Pinpoint the cell where the given text exists, returning its (X, Y) midpoint coordinate. 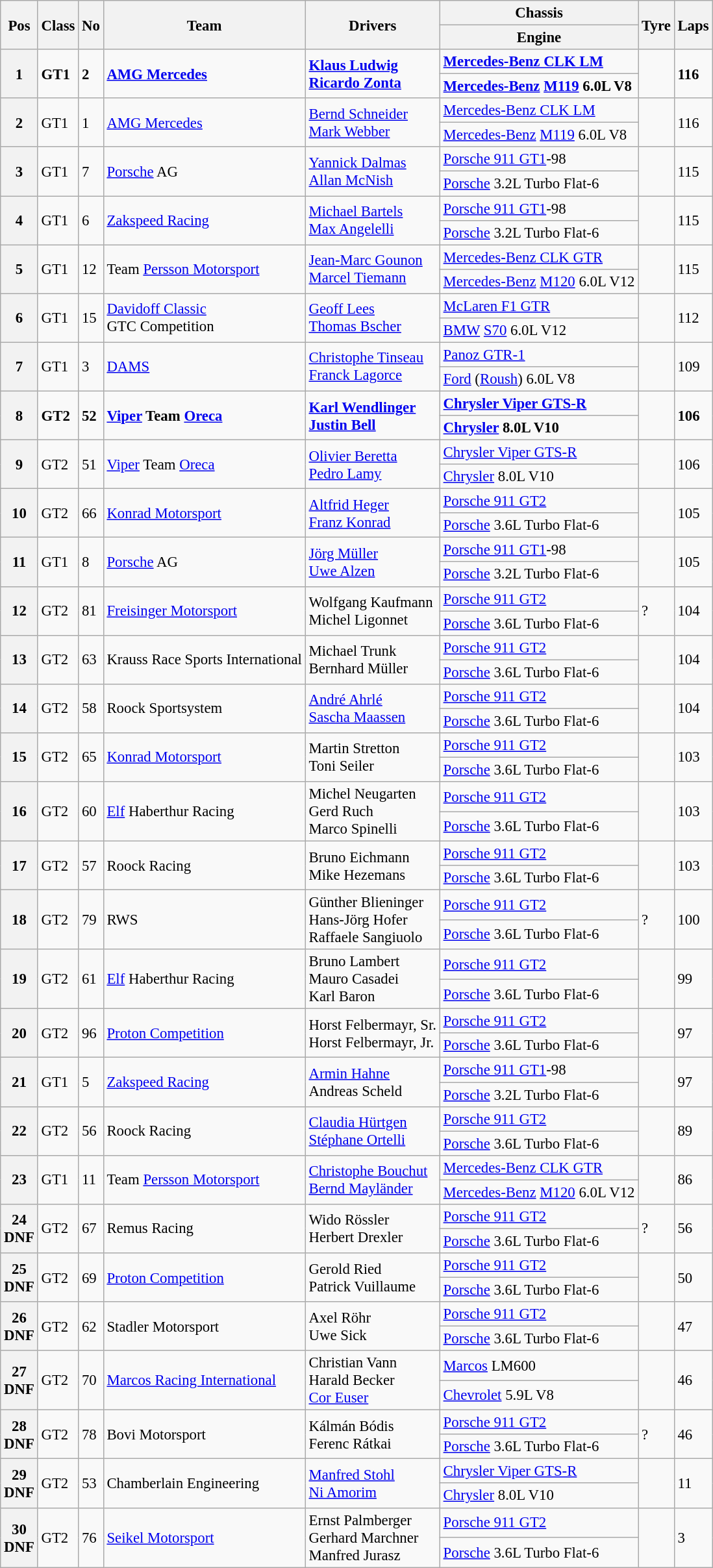
69 (91, 1278)
30DNF (19, 1537)
André Ahrlé Sascha Maassen (373, 709)
Günther Blieninger Hans-Jörg Hofer Raffaele Sangiuolo (373, 920)
23 (19, 1179)
Ford (Roush) 6.0L V8 (539, 379)
Chassis (539, 13)
Krauss Race Sports International (204, 660)
Michael Bartels Max Angelelli (373, 221)
60 (91, 812)
Laps (694, 25)
Seikel Motorsport (204, 1537)
Armin Hahne Andreas Scheld (373, 1082)
63 (91, 660)
Bovi Motorsport (204, 1435)
Yannick Dalmas Allan McNish (373, 171)
McLaren F1 GTR (539, 306)
78 (91, 1435)
Team (204, 25)
18 (19, 920)
62 (91, 1326)
Freisinger Motorsport (204, 610)
9 (19, 465)
10 (19, 513)
61 (91, 979)
RWS (204, 920)
Remus Racing (204, 1228)
28DNF (19, 1435)
DAMS (204, 366)
Geoff Lees Thomas Bscher (373, 318)
21 (19, 1082)
Gerold Ried Patrick Vuillaume (373, 1278)
53 (91, 1483)
52 (91, 416)
70 (91, 1380)
47 (694, 1326)
Michel Neugarten Gerd Ruch Marco Spinelli (373, 812)
76 (91, 1537)
Jörg Müller Uwe Alzen (373, 562)
Davidoff Classic GTC Competition (204, 318)
Jean-Marc Gounon Marcel Tiemann (373, 269)
Karl Wendlinger Justin Bell (373, 416)
27DNF (19, 1380)
Manfred Stohl Ni Amorim (373, 1483)
Christophe Tinseau Franck Lagorce (373, 366)
Christian Vann Harald Becker Cor Euser (373, 1380)
89 (694, 1131)
Drivers (373, 25)
Claudia Hürtgen Stéphane Ortelli (373, 1131)
65 (91, 757)
Klaus Ludwig Ricardo Zonta (373, 74)
4 (19, 221)
86 (694, 1179)
66 (91, 513)
20 (19, 1034)
16 (19, 812)
24DNF (19, 1228)
81 (91, 610)
14 (19, 709)
67 (91, 1228)
50 (694, 1278)
112 (694, 318)
Stadler Motorsport (204, 1326)
Ernst Palmberger Gerhard Marchner Manfred Jurasz (373, 1537)
Pos (19, 25)
Wido Rössler Herbert Drexler (373, 1228)
Bruno Eichmann Mike Hezemans (373, 866)
79 (91, 920)
99 (694, 979)
Christophe Bouchut Bernd Mayländer (373, 1179)
Tyre (656, 25)
26DNF (19, 1326)
17 (19, 866)
100 (694, 920)
19 (19, 979)
Martin Stretton Toni Seiler (373, 757)
Class (58, 25)
Altfrid Heger Franz Konrad (373, 513)
Marcos Racing International (204, 1380)
Bernd Schneider Mark Webber (373, 122)
96 (91, 1034)
25DNF (19, 1278)
Roock Sportsystem (204, 709)
22 (19, 1131)
13 (19, 660)
Chamberlain Engineering (204, 1483)
Wolfgang Kaufmann Michel Ligonnet (373, 610)
Marcos LM600 (539, 1365)
29DNF (19, 1483)
No (91, 25)
109 (694, 366)
Chevrolet 5.9L V8 (539, 1395)
Panoz GTR-1 (539, 355)
Bruno Lambert Mauro Casadei Karl Baron (373, 979)
Kálmán Bódis Ferenc Rátkai (373, 1435)
58 (91, 709)
57 (91, 866)
Engine (539, 38)
Olivier Beretta Pedro Lamy (373, 465)
Horst Felbermayr, Sr. Horst Felbermayr, Jr. (373, 1034)
Axel Röhr Uwe Sick (373, 1326)
Michael Trunk Bernhard Müller (373, 660)
BMW S70 6.0L V12 (539, 330)
51 (91, 465)
